Detect which cell encompasses the target text, then output its [X, Y] center coordinate. 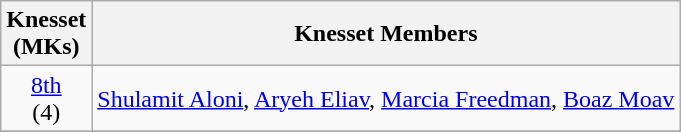
8th(4) [46, 98]
Shulamit Aloni, Aryeh Eliav, Marcia Freedman, Boaz Moav [386, 98]
Knesset Members [386, 34]
Knesset(MKs) [46, 34]
